Return [X, Y] of the center of cell containing provided text 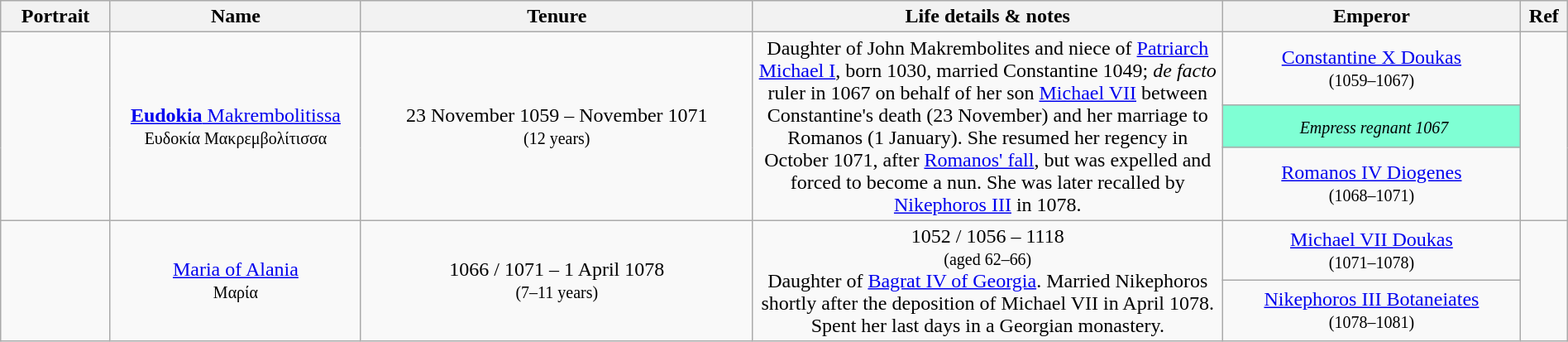
Portrait [56, 17]
Michael VII Doukas(1071–1078) [1371, 250]
Maria of AlaniaΜαρία [235, 281]
Nikephoros III Botaneiates(1078–1081) [1371, 311]
Emperor [1371, 17]
Constantine X Doukas(1059–1067) [1371, 69]
1066 / 1071 – 1 April 1078(7–11 years) [557, 281]
Tenure [557, 17]
Empress regnant 1067 [1371, 126]
Ref [1543, 17]
Romanos IV Diogenes(1068–1071) [1371, 184]
Life details & notes [987, 17]
Name [235, 17]
Eudokia MakrembolitissaΕυδοκία Μακρεμβολίτισσα [235, 126]
23 November 1059 – November 1071(12 years) [557, 126]
